Return the [X, Y] coordinate for the center point of the cell that contains the specified text.  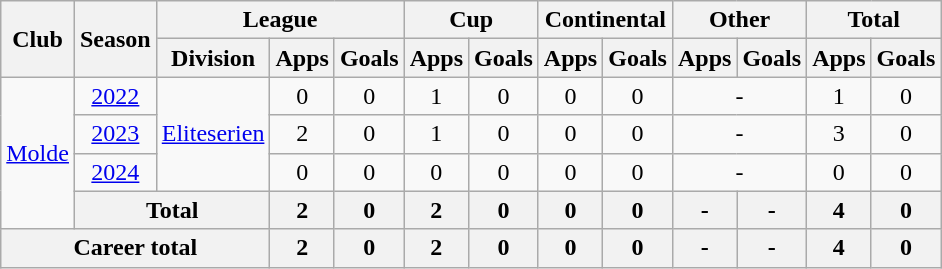
League [280, 20]
Eliteserien [213, 134]
Season [115, 39]
3 [839, 134]
2022 [115, 96]
Molde [38, 153]
Career total [136, 248]
2023 [115, 134]
Club [38, 39]
Cup [471, 20]
Other [739, 20]
Continental [605, 20]
Division [213, 58]
2024 [115, 172]
